Capture the cell that displays the provided text and extract its (x, y) central coordinate. 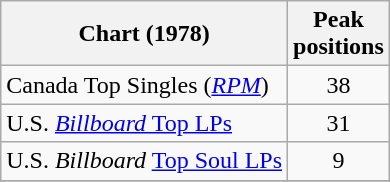
U.S. Billboard Top Soul LPs (144, 161)
Canada Top Singles (RPM) (144, 85)
31 (339, 123)
U.S. Billboard Top LPs (144, 123)
38 (339, 85)
Peakpositions (339, 34)
9 (339, 161)
Chart (1978) (144, 34)
